For the text-containing cell, return its midpoint in [x, y] coordinate format. 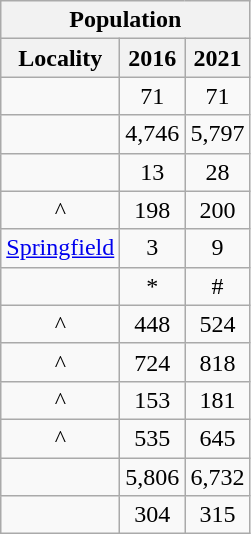
4,746 [152, 134]
5,797 [218, 134]
524 [218, 324]
Population [126, 20]
5,806 [152, 477]
9 [218, 248]
2021 [218, 58]
818 [218, 362]
13 [152, 172]
3 [152, 248]
* [152, 286]
535 [152, 438]
448 [152, 324]
724 [152, 362]
315 [218, 515]
181 [218, 400]
645 [218, 438]
2016 [152, 58]
198 [152, 210]
153 [152, 400]
304 [152, 515]
Springfield [60, 248]
# [218, 286]
Locality [60, 58]
200 [218, 210]
28 [218, 172]
6,732 [218, 477]
